Determine the (X, Y) coordinate at the center of the cell enclosing the given text.  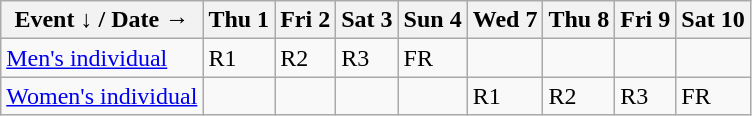
Event ↓ / Date → (102, 20)
Fri 9 (646, 20)
Fri 2 (306, 20)
Men's individual (102, 58)
Thu 8 (579, 20)
Sat 10 (713, 20)
Women's individual (102, 96)
Thu 1 (239, 20)
Wed 7 (505, 20)
Sat 3 (367, 20)
Sun 4 (432, 20)
